Detect which cell encompasses the target text, then output its [X, Y] center coordinate. 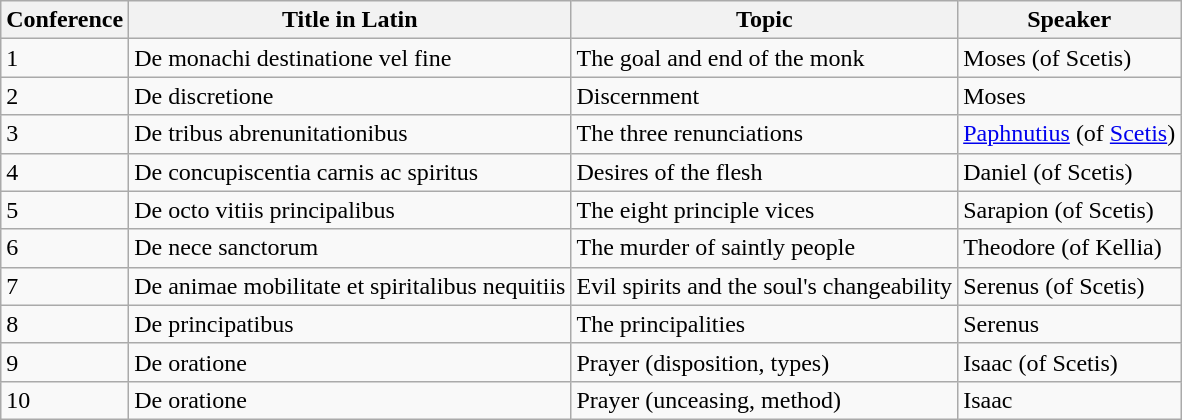
The principalities [764, 324]
Prayer (unceasing, method) [764, 400]
De monachi destinatione vel fine [350, 58]
10 [65, 400]
Title in Latin [350, 20]
Paphnutius (of Scetis) [1070, 134]
Desires of the flesh [764, 172]
Moses (of Scetis) [1070, 58]
3 [65, 134]
Daniel (of Scetis) [1070, 172]
9 [65, 362]
Sarapion (of Scetis) [1070, 210]
The three renunciations [764, 134]
Isaac [1070, 400]
De principatibus [350, 324]
4 [65, 172]
Moses [1070, 96]
7 [65, 286]
1 [65, 58]
De discretione [350, 96]
6 [65, 248]
Conference [65, 20]
Topic [764, 20]
Prayer (disposition, types) [764, 362]
The eight principle vices [764, 210]
5 [65, 210]
Theodore (of Kellia) [1070, 248]
The murder of saintly people [764, 248]
Speaker [1070, 20]
De animae mobilitate et spiritalibus nequitiis [350, 286]
Discernment [764, 96]
Isaac (of Scetis) [1070, 362]
De concupiscentia carnis ac spiritus [350, 172]
De nece sanctorum [350, 248]
2 [65, 96]
8 [65, 324]
Serenus (of Scetis) [1070, 286]
Evil spirits and the soul's changeability [764, 286]
Serenus [1070, 324]
De octo vitiis principalibus [350, 210]
The goal and end of the monk [764, 58]
De tribus abrenunitationibus [350, 134]
